Extract the (X, Y) coordinate from the center of the cell holding the provided text.  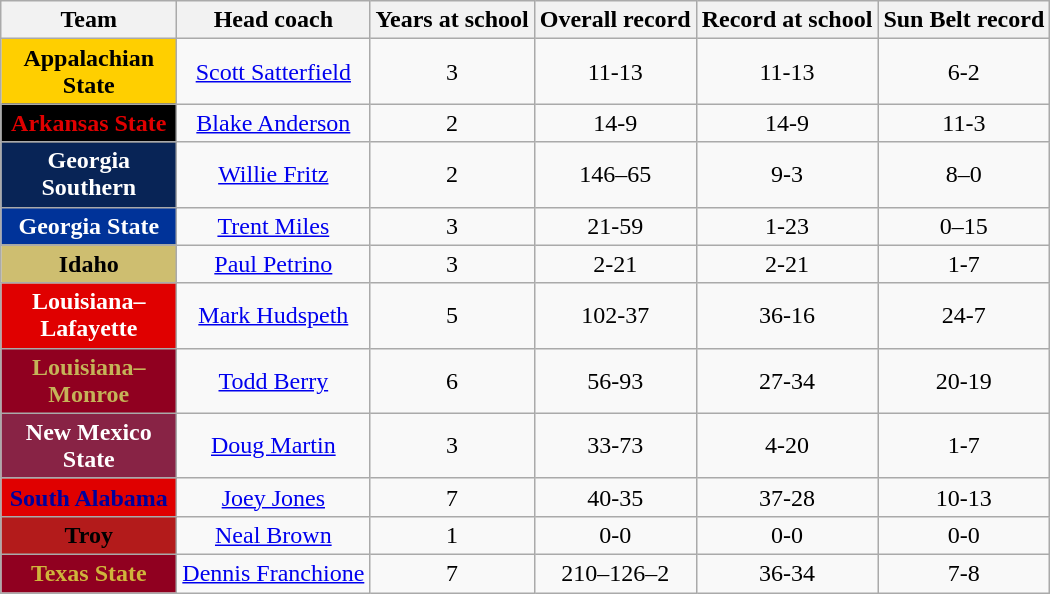
Louisiana–Lafayette (89, 316)
102-37 (615, 316)
1 (452, 535)
Joey Jones (274, 497)
36-16 (787, 316)
Mark Hudspeth (274, 316)
Louisiana–Monroe (89, 380)
Appalachian State (89, 72)
33-73 (615, 446)
56-93 (615, 380)
210–126–2 (615, 573)
Idaho (89, 264)
Trent Miles (274, 226)
146–65 (615, 174)
20-19 (964, 380)
10-13 (964, 497)
7-8 (964, 573)
Neal Brown (274, 535)
Arkansas State (89, 123)
6-2 (964, 72)
Georgia Southern (89, 174)
Overall record (615, 20)
Team (89, 20)
Record at school (787, 20)
27-34 (787, 380)
Years at school (452, 20)
24-7 (964, 316)
Willie Fritz (274, 174)
4-20 (787, 446)
0–15 (964, 226)
1-23 (787, 226)
8–0 (964, 174)
Dennis Franchione (274, 573)
Scott Satterfield (274, 72)
6 (452, 380)
36-34 (787, 573)
Georgia State (89, 226)
Texas State (89, 573)
9-3 (787, 174)
South Alabama (89, 497)
Head coach (274, 20)
Troy (89, 535)
Doug Martin (274, 446)
Blake Anderson (274, 123)
Todd Berry (274, 380)
5 (452, 316)
New Mexico State (89, 446)
11-3 (964, 123)
Sun Belt record (964, 20)
21-59 (615, 226)
37-28 (787, 497)
Paul Petrino (274, 264)
40-35 (615, 497)
